Provide the [X, Y] coordinate of the cell's center where the given text is located.  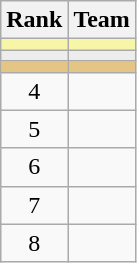
5 [34, 129]
8 [34, 243]
Rank [34, 20]
4 [34, 91]
7 [34, 205]
Team [102, 20]
6 [34, 167]
